Output the [x, y] coordinate of the center of the cell containing the given text.  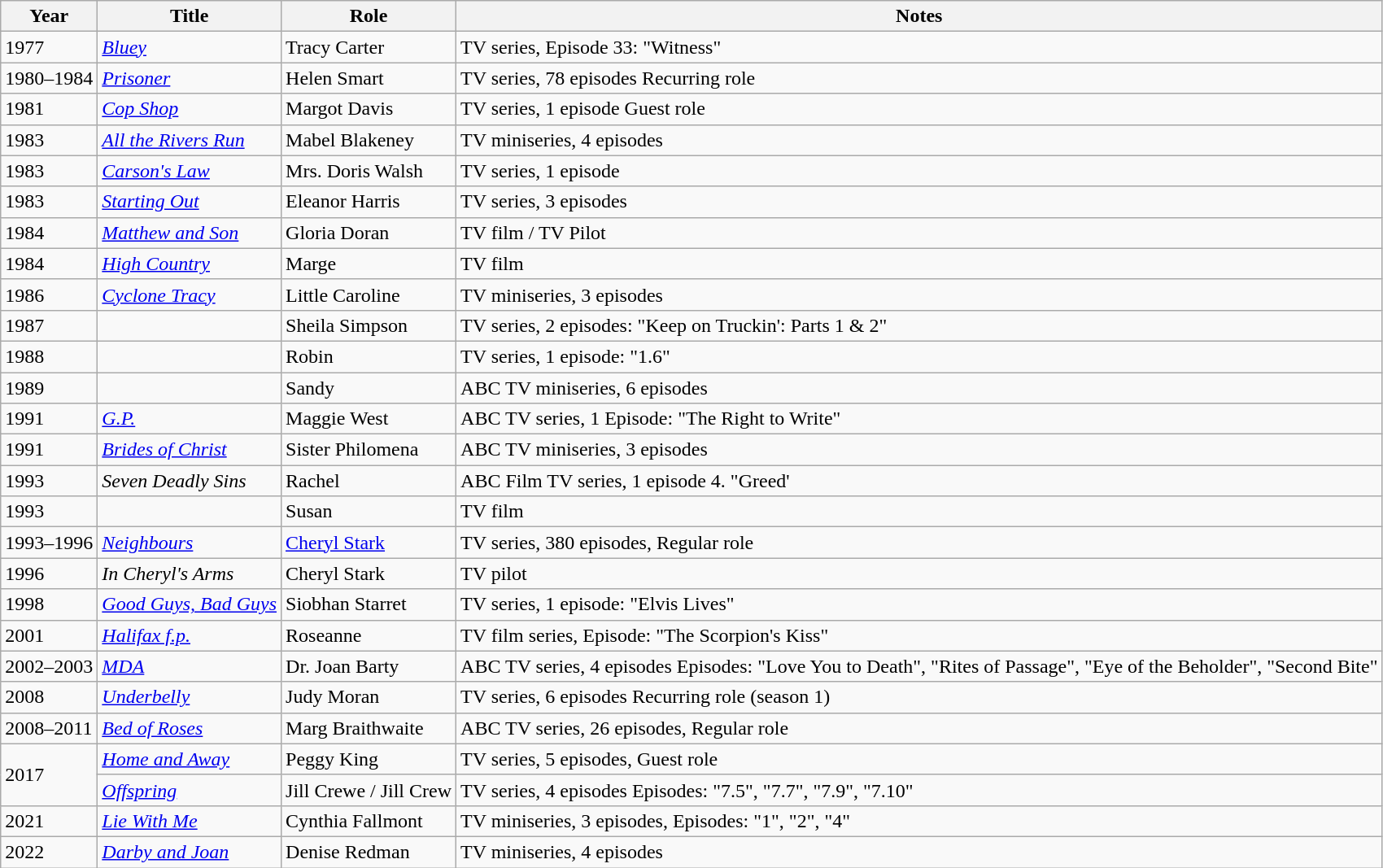
2017 [49, 774]
1996 [49, 574]
TV series, 78 episodes Recurring role [919, 78]
Robin [369, 356]
Underbelly [190, 697]
Mabel Blakeney [369, 140]
1989 [49, 388]
Brides of Christ [190, 450]
All the Rivers Run [190, 140]
ABC TV series, 4 episodes Episodes: "Love You to Death", "Rites of Passage", "Eye of the Beholder", "Second Bite" [919, 666]
Halifax f.p. [190, 635]
Good Guys, Bad Guys [190, 604]
Cop Shop [190, 109]
TV series, 1 episode: "1.6" [919, 356]
Jill Crewe / Jill Crew [369, 790]
Peggy King [369, 759]
Judy Moran [369, 697]
Seven Deadly Sins [190, 481]
ABC TV miniseries, 3 episodes [919, 450]
Sheila Simpson [369, 325]
Matthew and Son [190, 233]
Rachel [369, 481]
TV series, Episode 33: "Witness" [919, 47]
Gloria Doran [369, 233]
Little Caroline [369, 294]
Lie With Me [190, 821]
In Cheryl's Arms [190, 574]
TV miniseries, 3 episodes, Episodes: "1", "2", "4" [919, 821]
TV film series, Episode: "The Scorpion's Kiss" [919, 635]
Neighbours [190, 543]
2022 [49, 852]
2008–2011 [49, 728]
Notes [919, 16]
Marge [369, 264]
ABC TV series, 1 Episode: "The Right to Write" [919, 419]
Susan [369, 512]
ABC Film TV series, 1 episode 4. "Greed' [919, 481]
1988 [49, 356]
Carson's Law [190, 171]
High Country [190, 264]
TV series, 2 episodes: "Keep on Truckin': Parts 1 & 2" [919, 325]
Offspring [190, 790]
Year [49, 16]
1977 [49, 47]
2001 [49, 635]
Marg Braithwaite [369, 728]
Helen Smart [369, 78]
TV miniseries, 3 episodes [919, 294]
Margot Davis [369, 109]
Title [190, 16]
Roseanne [369, 635]
Bed of Roses [190, 728]
Dr. Joan Barty [369, 666]
Bluey [190, 47]
Mrs. Doris Walsh [369, 171]
Starting Out [190, 202]
Darby and Joan [190, 852]
TV series, 1 episode Guest role [919, 109]
1987 [49, 325]
ABC TV series, 26 episodes, Regular role [919, 728]
Maggie West [369, 419]
1981 [49, 109]
TV film / TV Pilot [919, 233]
1993–1996 [49, 543]
Eleanor Harris [369, 202]
Denise Redman [369, 852]
TV series, 6 episodes Recurring role (season 1) [919, 697]
Tracy Carter [369, 47]
Cynthia Fallmont [369, 821]
TV pilot [919, 574]
Sandy [369, 388]
1986 [49, 294]
Home and Away [190, 759]
TV series, 5 episodes, Guest role [919, 759]
1998 [49, 604]
Role [369, 16]
TV series, 1 episode [919, 171]
G.P. [190, 419]
TV series, 380 episodes, Regular role [919, 543]
Cyclone Tracy [190, 294]
TV series, 4 episodes Episodes: "7.5", "7.7", "7.9", "7.10" [919, 790]
1980–1984 [49, 78]
TV series, 1 episode: "Elvis Lives" [919, 604]
Siobhan Starret [369, 604]
2002–2003 [49, 666]
TV series, 3 episodes [919, 202]
Prisoner [190, 78]
2021 [49, 821]
Sister Philomena [369, 450]
ABC TV miniseries, 6 episodes [919, 388]
MDA [190, 666]
2008 [49, 697]
